Return the (X, Y) coordinate for the center point of the cell that contains the specified text.  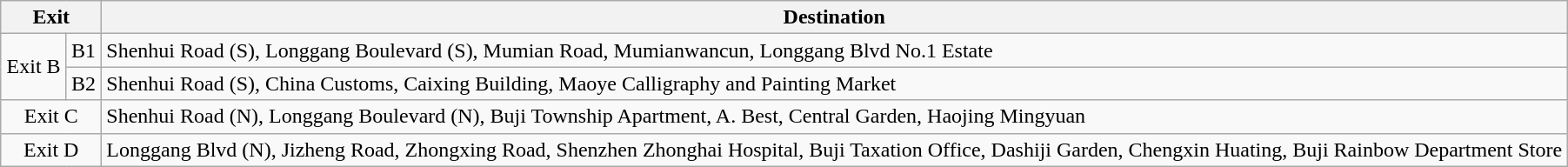
B2 (83, 83)
Exit (51, 17)
Destination (835, 17)
Exit C (51, 117)
Shenhui Road (S), Longgang Boulevard (S), Mumian Road, Mumianwancun, Longgang Blvd No.1 Estate (835, 50)
Shenhui Road (N), Longgang Boulevard (N), Buji Township Apartment, A. Best, Central Garden, Haojing Mingyuan (835, 117)
B1 (83, 50)
Shenhui Road (S), China Customs, Caixing Building, Maoye Calligraphy and Painting Market (835, 83)
Exit D (51, 150)
Exit B (34, 67)
